Scan for the cell matching the given text and deliver its [x, y] coordinate at center. 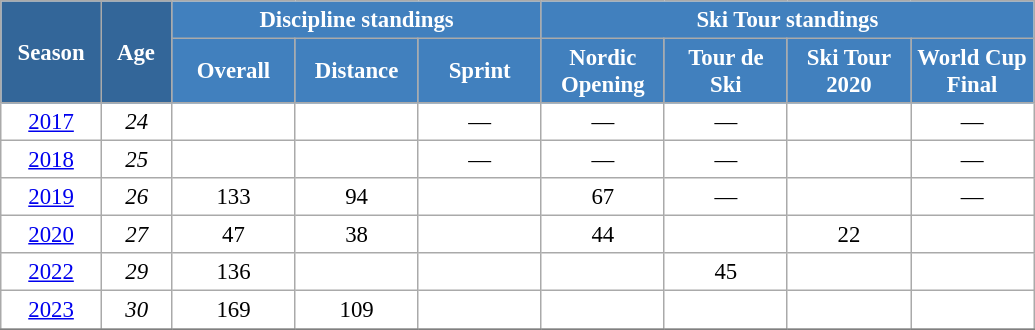
44 [602, 235]
30 [136, 310]
2019 [52, 197]
Tour deSki [726, 72]
47 [234, 235]
Discipline standings [356, 20]
Distance [356, 72]
94 [356, 197]
NordicOpening [602, 72]
67 [602, 197]
2017 [52, 122]
2020 [52, 235]
27 [136, 235]
Overall [234, 72]
Season [52, 52]
2022 [52, 273]
2023 [52, 310]
22 [848, 235]
Ski Tour standings [787, 20]
Age [136, 52]
World CupFinal [972, 72]
24 [136, 122]
29 [136, 273]
26 [136, 197]
Ski Tour2020 [848, 72]
25 [136, 160]
2018 [52, 160]
133 [234, 197]
109 [356, 310]
169 [234, 310]
136 [234, 273]
38 [356, 235]
45 [726, 273]
Sprint [480, 72]
